For the text-containing cell, return its midpoint in (x, y) coordinate format. 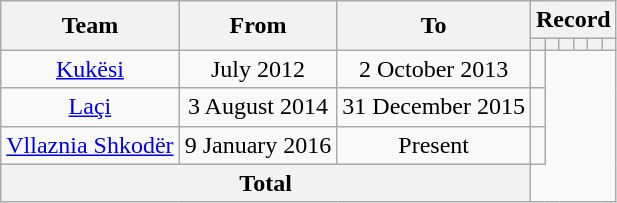
3 August 2014 (258, 107)
31 December 2015 (434, 107)
July 2012 (258, 69)
9 January 2016 (258, 145)
2 October 2013 (434, 69)
Record (573, 20)
Laçi (90, 107)
Kukësi (90, 69)
Present (434, 145)
Team (90, 26)
To (434, 26)
Total (266, 183)
From (258, 26)
Vllaznia Shkodër (90, 145)
